Output the (x, y) coordinate of the center of the cell containing the given text.  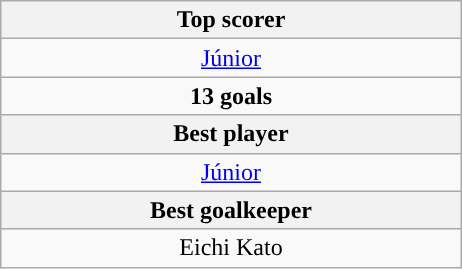
Best goalkeeper (230, 210)
13 goals (230, 96)
Eichi Kato (230, 248)
Top scorer (230, 20)
Best player (230, 134)
